Return (x, y) of the center of cell containing provided text 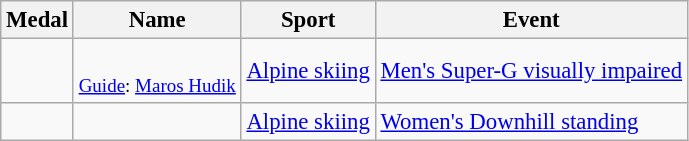
Medal (38, 20)
Women's Downhill standing (531, 122)
Name (157, 20)
Guide: Maros Hudik (157, 72)
Men's Super-G visually impaired (531, 72)
Event (531, 20)
Sport (308, 20)
